Return the [X, Y] coordinate for the center point of the cell that contains the specified text.  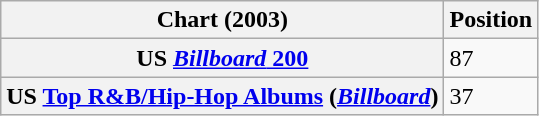
Position [491, 20]
87 [491, 58]
US Top R&B/Hip-Hop Albums (Billboard) [222, 96]
37 [491, 96]
US Billboard 200 [222, 58]
Chart (2003) [222, 20]
